Output the [X, Y] coordinate of the center of the cell containing the given text.  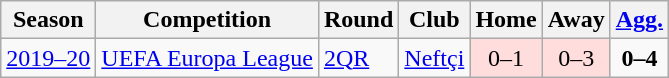
2019–20 [48, 58]
Club [434, 20]
Round [358, 20]
Agg. [639, 20]
2QR [358, 58]
UEFA Europa League [208, 58]
Away [576, 20]
0–1 [506, 58]
0–3 [576, 58]
Neftçi [434, 58]
0–4 [639, 58]
Competition [208, 20]
Home [506, 20]
Season [48, 20]
